Output the (x, y) coordinate of the center of the cell containing the given text.  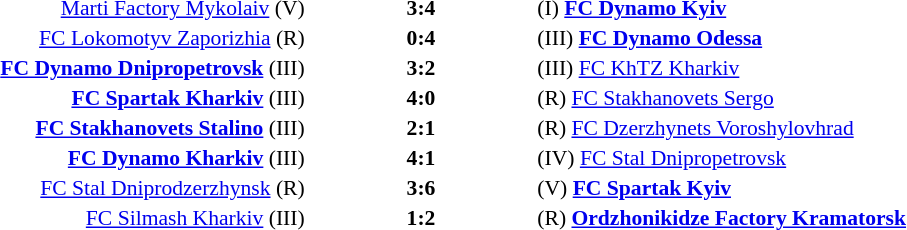
3:2 (422, 68)
4:1 (422, 158)
2:1 (422, 128)
4:0 (422, 98)
0:4 (422, 38)
3:6 (422, 188)
